For the text-containing cell, return its midpoint in [X, Y] coordinate format. 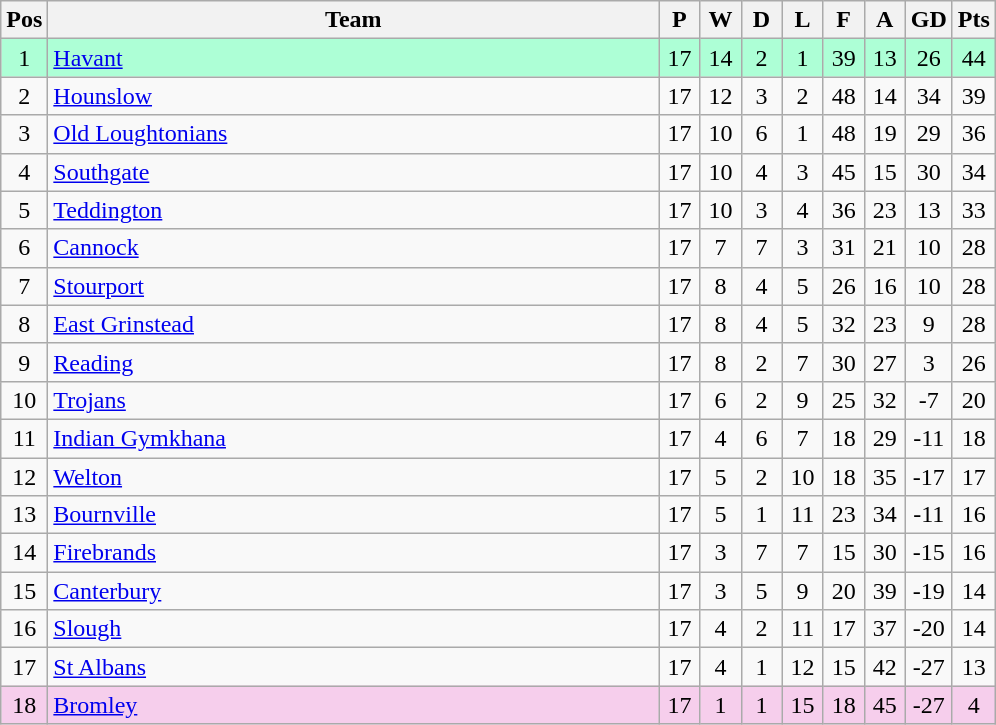
St Albans [354, 667]
Bournville [354, 515]
Old Loughtonians [354, 134]
Indian Gymkhana [354, 438]
25 [844, 400]
Trojans [354, 400]
Cannock [354, 248]
A [884, 20]
42 [884, 667]
27 [884, 362]
Slough [354, 629]
W [720, 20]
37 [884, 629]
D [762, 20]
21 [884, 248]
Pos [24, 20]
Hounslow [354, 96]
Welton [354, 477]
Stourport [354, 286]
Havant [354, 58]
Teddington [354, 210]
Team [354, 20]
Southgate [354, 172]
East Grinstead [354, 324]
-17 [928, 477]
Firebrands [354, 553]
L [802, 20]
-7 [928, 400]
-19 [928, 591]
-20 [928, 629]
19 [884, 134]
35 [884, 477]
Canterbury [354, 591]
GD [928, 20]
F [844, 20]
P [680, 20]
Bromley [354, 705]
44 [974, 58]
33 [974, 210]
-15 [928, 553]
31 [844, 248]
Pts [974, 20]
Reading [354, 362]
